Determine the (x, y) coordinate at the center of the cell enclosing the given text.  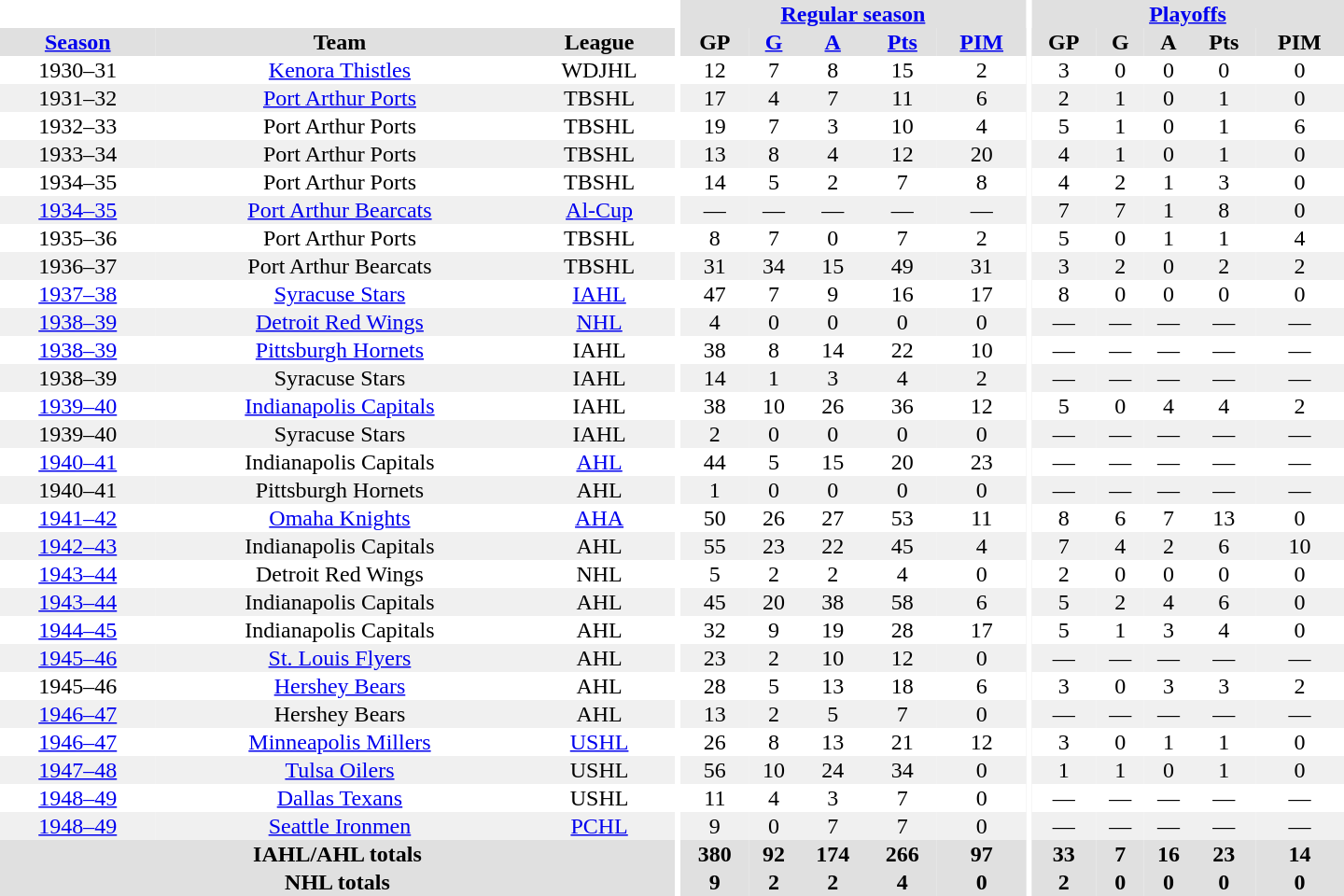
1930–31 (78, 70)
33 (1064, 854)
Regular season (853, 14)
97 (982, 854)
50 (715, 518)
League (599, 42)
Season (78, 42)
Dallas Texans (340, 798)
47 (715, 294)
1935–36 (78, 238)
1941–42 (78, 518)
1936–37 (78, 266)
Omaha Knights (340, 518)
44 (715, 462)
1933–34 (78, 154)
24 (833, 770)
St. Louis Flyers (340, 658)
32 (715, 630)
1937–38 (78, 294)
PCHL (599, 826)
21 (903, 742)
36 (903, 406)
92 (774, 854)
Kenora Thistles (340, 70)
27 (833, 518)
IAHL/AHL totals (338, 854)
18 (903, 686)
58 (903, 602)
Playoffs (1187, 14)
55 (715, 546)
380 (715, 854)
1932–33 (78, 126)
Al-Cup (599, 210)
Seattle Ironmen (340, 826)
NHL totals (338, 882)
53 (903, 518)
1931–32 (78, 98)
56 (715, 770)
1942–43 (78, 546)
Minneapolis Millers (340, 742)
Team (340, 42)
AHA (599, 518)
1944–45 (78, 630)
1947–48 (78, 770)
WDJHL (599, 70)
Tulsa Oilers (340, 770)
174 (833, 854)
49 (903, 266)
266 (903, 854)
